Extract the [X, Y] coordinate from the center of the cell holding the provided text.  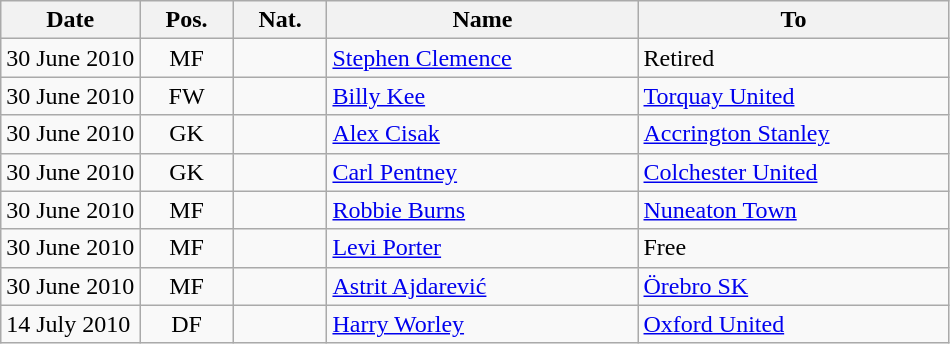
To [794, 20]
Astrit Ajdarević [482, 286]
Retired [794, 58]
DF [187, 324]
Harry Worley [482, 324]
Accrington Stanley [794, 134]
Name [482, 20]
14 July 2010 [70, 324]
Alex Cisak [482, 134]
Nat. [280, 20]
Pos. [187, 20]
Oxford United [794, 324]
Nuneaton Town [794, 210]
Torquay United [794, 96]
FW [187, 96]
Billy Kee [482, 96]
Colchester United [794, 172]
Robbie Burns [482, 210]
Stephen Clemence [482, 58]
Carl Pentney [482, 172]
Levi Porter [482, 248]
Örebro SK [794, 286]
Free [794, 248]
Date [70, 20]
